Output the (X, Y) coordinate of the center of the cell containing the given text.  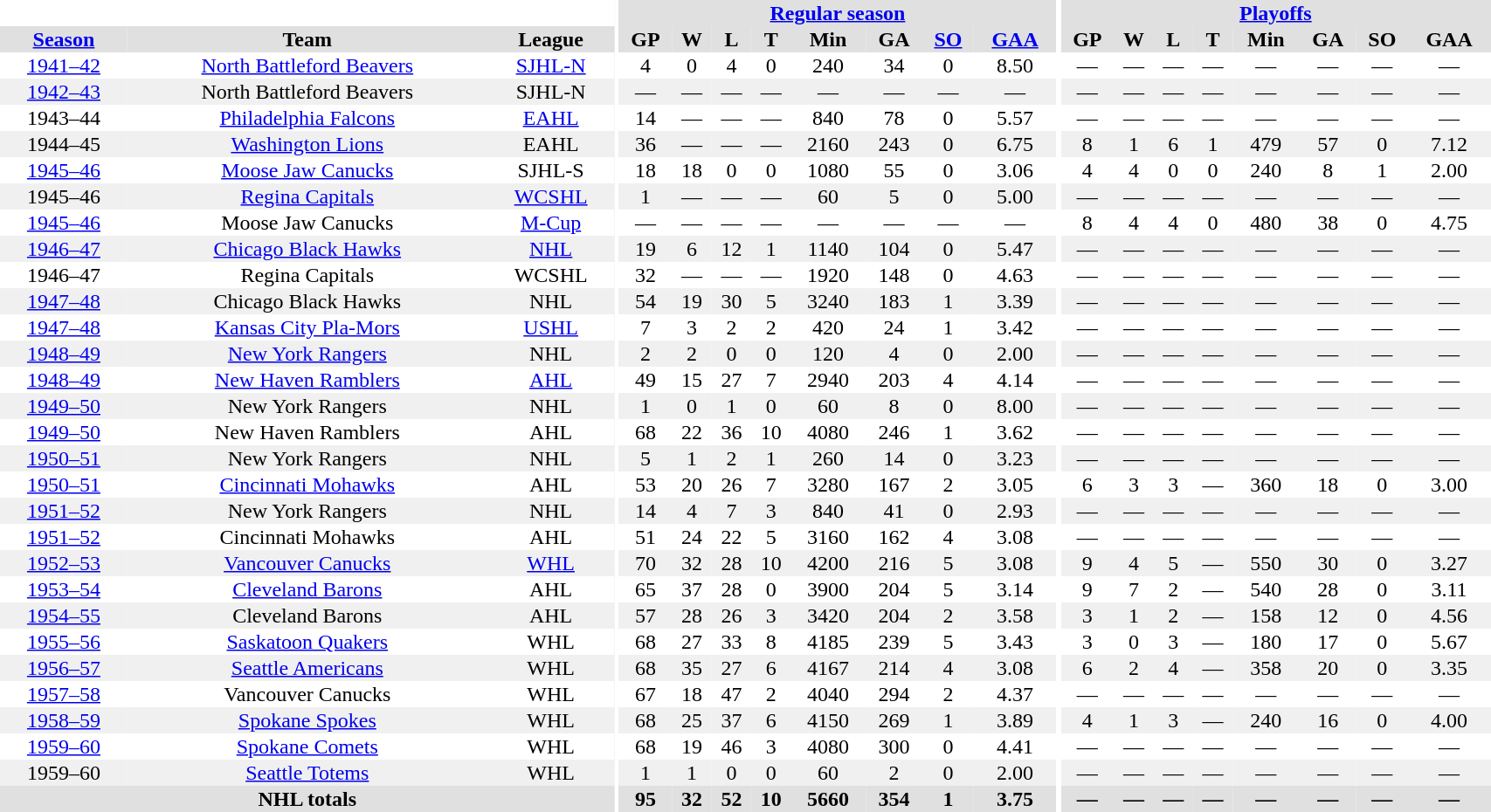
4.75 (1450, 223)
15 (692, 380)
Team (307, 39)
4040 (828, 694)
180 (1267, 642)
33 (732, 642)
8.50 (1015, 65)
183 (894, 301)
4167 (828, 668)
480 (1267, 223)
46 (732, 747)
5.00 (1015, 196)
Seattle Americans (307, 668)
1957–58 (64, 694)
Spokane Spokes (307, 720)
2160 (828, 144)
USHL (551, 327)
3.89 (1015, 720)
54 (646, 301)
1954–55 (64, 616)
4185 (828, 642)
1941–42 (64, 65)
1942–43 (64, 92)
3900 (828, 589)
4.63 (1015, 275)
70 (646, 563)
3.05 (1015, 485)
4150 (828, 720)
3.75 (1015, 799)
16 (1328, 720)
Regular season (839, 13)
Kansas City Pla-Mors (307, 327)
5.47 (1015, 249)
M-Cup (551, 223)
3.11 (1450, 589)
167 (894, 485)
4.37 (1015, 694)
1956–57 (64, 668)
3.43 (1015, 642)
239 (894, 642)
158 (1267, 616)
3.23 (1015, 458)
NHL totals (307, 799)
41 (894, 511)
3.00 (1450, 485)
6.75 (1015, 144)
52 (732, 799)
148 (894, 275)
17 (1328, 642)
1958–59 (64, 720)
38 (1328, 223)
Washington Lions (307, 144)
Playoffs (1275, 13)
540 (1267, 589)
3.39 (1015, 301)
4.14 (1015, 380)
300 (894, 747)
104 (894, 249)
51 (646, 537)
3.06 (1015, 170)
65 (646, 589)
47 (732, 694)
2.93 (1015, 511)
49 (646, 380)
1952–53 (64, 563)
4.56 (1450, 616)
360 (1267, 485)
35 (692, 668)
25 (692, 720)
3420 (828, 616)
550 (1267, 563)
260 (828, 458)
Season (64, 39)
34 (894, 65)
358 (1267, 668)
3280 (828, 485)
53 (646, 485)
1944–45 (64, 144)
1080 (828, 170)
3.42 (1015, 327)
3.35 (1450, 668)
Seattle Totems (307, 773)
3.27 (1450, 563)
4.41 (1015, 747)
294 (894, 694)
3.14 (1015, 589)
5.57 (1015, 118)
95 (646, 799)
SJHL-S (551, 170)
1955–56 (64, 642)
2940 (828, 380)
67 (646, 694)
3.58 (1015, 616)
246 (894, 432)
8.00 (1015, 406)
479 (1267, 144)
5660 (828, 799)
1953–54 (64, 589)
4200 (828, 563)
Spokane Comets (307, 747)
120 (828, 354)
354 (894, 799)
3240 (828, 301)
214 (894, 668)
1920 (828, 275)
216 (894, 563)
3.62 (1015, 432)
5.67 (1450, 642)
Saskatoon Quakers (307, 642)
162 (894, 537)
4.00 (1450, 720)
League (551, 39)
1943–44 (64, 118)
203 (894, 380)
1140 (828, 249)
Philadelphia Falcons (307, 118)
55 (894, 170)
269 (894, 720)
243 (894, 144)
78 (894, 118)
3160 (828, 537)
420 (828, 327)
7.12 (1450, 144)
